Extract the [x, y] coordinate from the center of the cell holding the provided text.  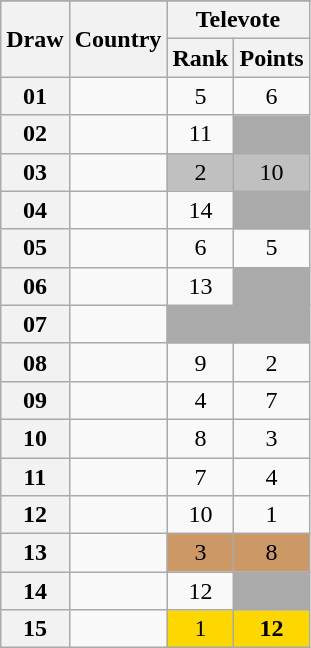
9 [200, 362]
Points [272, 58]
08 [35, 362]
Televote [238, 20]
07 [35, 324]
01 [35, 96]
04 [35, 210]
Rank [200, 58]
06 [35, 286]
05 [35, 248]
02 [35, 134]
Country [118, 39]
Draw [35, 39]
15 [35, 629]
03 [35, 172]
09 [35, 400]
